Identify which cell holds the provided text, then report its [x, y] central coordinate. 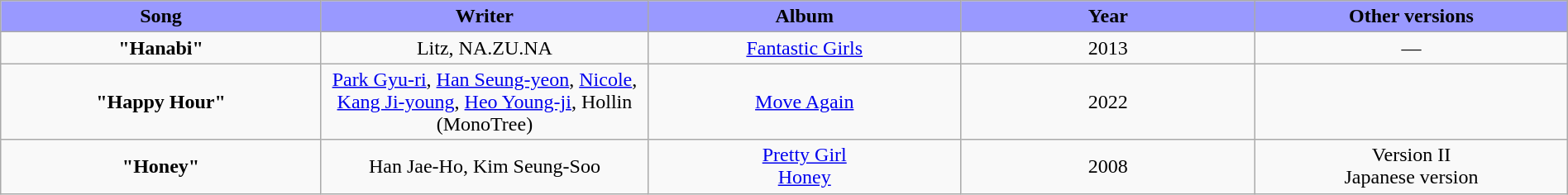
Year [1108, 17]
— [1411, 48]
"Hanabi" [160, 48]
Fantastic Girls [805, 48]
Version IIJapanese version [1411, 167]
Album [805, 17]
2022 [1108, 102]
Writer [485, 17]
Other versions [1411, 17]
Park Gyu-ri, Han Seung-yeon, Nicole, Kang Ji-young, Heo Young-ji, Hollin (MonoTree) [485, 102]
Litz, NA.ZU.NA [485, 48]
Han Jae-Ho, Kim Seung-Soo [485, 167]
Move Again [805, 102]
"Honey" [160, 167]
Pretty GirlHoney [805, 167]
"Happy Hour" [160, 102]
2008 [1108, 167]
Song [160, 17]
2013 [1108, 48]
